Capture the cell that displays the provided text and extract its [X, Y] central coordinate. 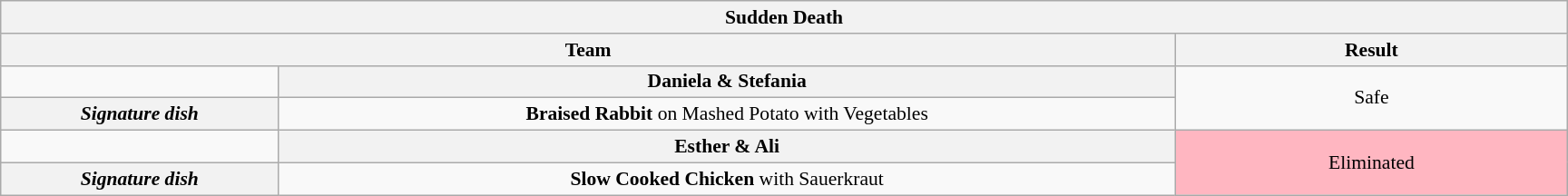
Eliminated [1372, 163]
Slow Cooked Chicken with Sauerkraut [728, 179]
Daniela & Stefania [728, 82]
Safe [1372, 98]
Esther & Ali [728, 147]
Result [1372, 50]
Braised Rabbit on Mashed Potato with Vegetables [728, 114]
Sudden Death [784, 17]
Team [588, 50]
